Extract the (X, Y) coordinate from the center of the cell holding the provided text.  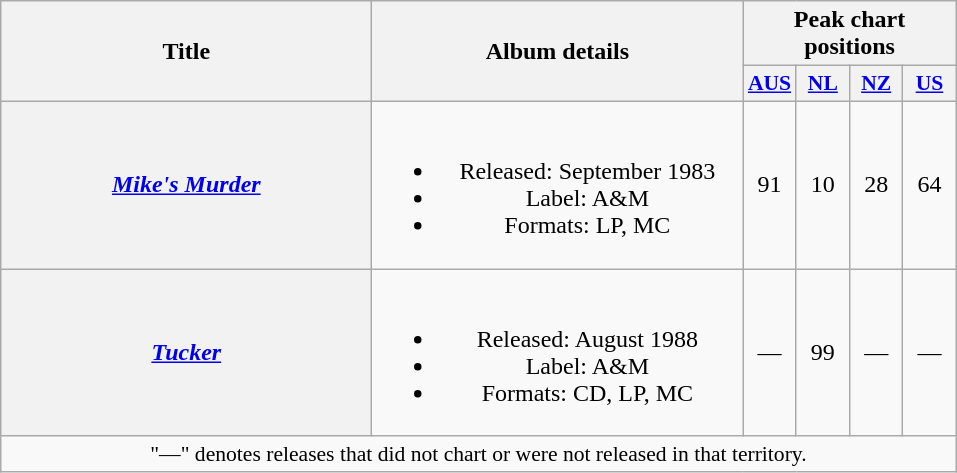
28 (876, 184)
Album details (558, 52)
Released: September 1983Label: A&MFormats: LP, MC (558, 184)
99 (822, 352)
Mike's Murder (186, 184)
AUS (770, 84)
NZ (876, 84)
64 (930, 184)
91 (770, 184)
Title (186, 52)
10 (822, 184)
Released: August 1988Label: A&MFormats: CD, LP, MC (558, 352)
"—" denotes releases that did not chart or were not released in that territory. (478, 454)
Peak chart positions (850, 34)
Tucker (186, 352)
US (930, 84)
NL (822, 84)
